Determine the (x, y) coordinate at the center of the cell enclosing the given text.  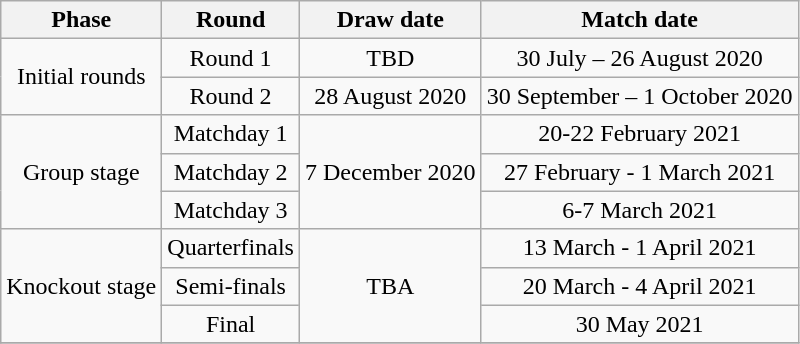
Matchday 2 (231, 172)
30 May 2021 (640, 324)
Semi-finals (231, 286)
Matchday 1 (231, 134)
Round 2 (231, 96)
Phase (82, 20)
Quarterfinals (231, 248)
13 March - 1 April 2021 (640, 248)
27 February - 1 March 2021 (640, 172)
Knockout stage (82, 286)
TBD (390, 58)
Match date (640, 20)
30 July – 26 August 2020 (640, 58)
Matchday 3 (231, 210)
7 December 2020 (390, 172)
Final (231, 324)
Round 1 (231, 58)
Draw date (390, 20)
20-22 February 2021 (640, 134)
28 August 2020 (390, 96)
Round (231, 20)
6-7 March 2021 (640, 210)
Initial rounds (82, 77)
Group stage (82, 172)
TBA (390, 286)
20 March - 4 April 2021 (640, 286)
30 September – 1 October 2020 (640, 96)
